Capture the cell that displays the provided text and extract its [X, Y] central coordinate. 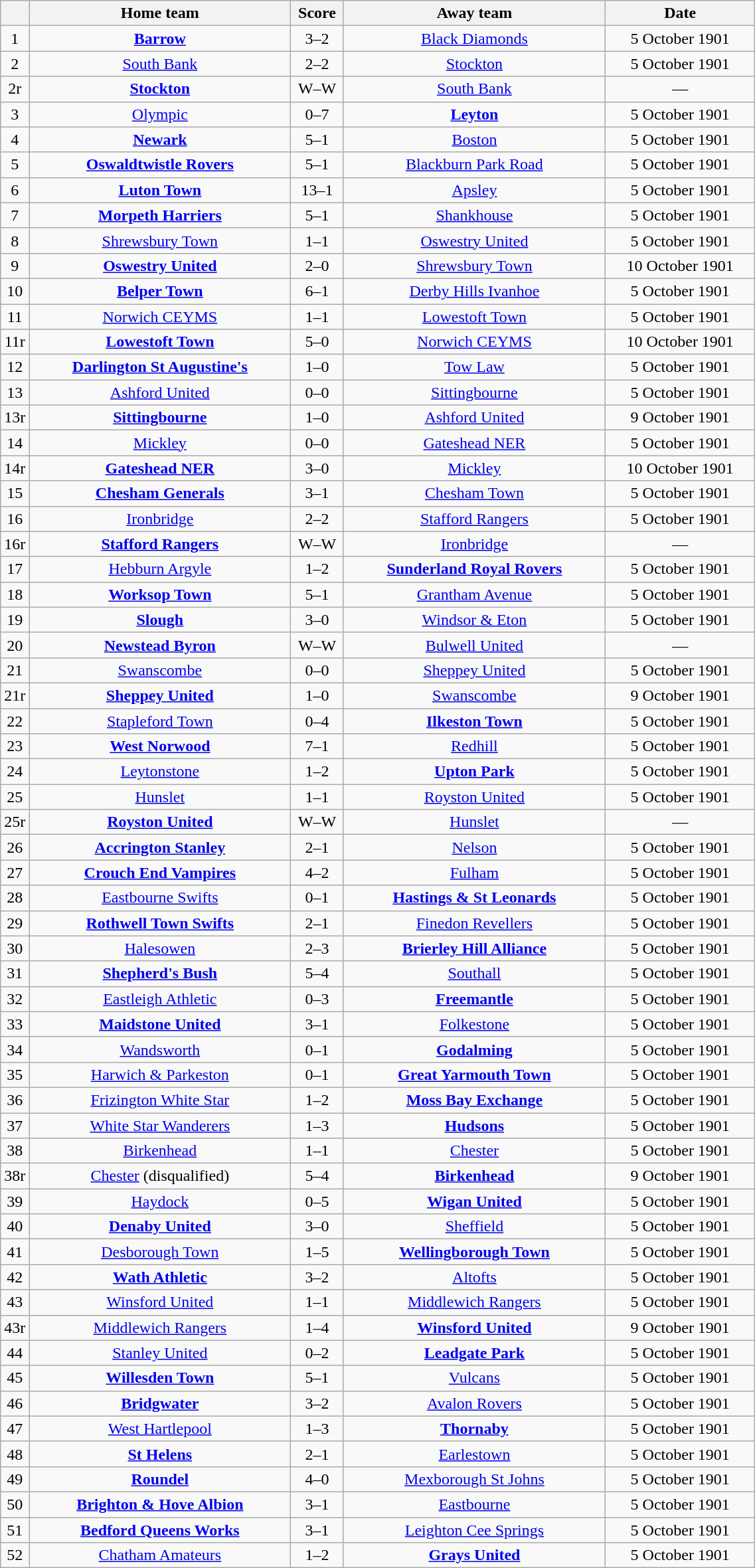
44 [15, 1353]
38 [15, 1151]
Hastings & St Leonards [474, 898]
1 [15, 39]
28 [15, 898]
47 [15, 1429]
Crouch End Vampires [160, 873]
Eastbourne [474, 1504]
15 [15, 493]
Morpeth Harriers [160, 215]
Sunderland Royal Rovers [474, 569]
25 [15, 797]
4–2 [317, 873]
1–5 [317, 1252]
Mexborough St Johns [474, 1479]
Desborough Town [160, 1252]
Haydock [160, 1201]
38r [15, 1176]
Rothwell Town Swifts [160, 923]
31 [15, 974]
12 [15, 367]
5 [15, 165]
Bridgwater [160, 1403]
Maidstone United [160, 1024]
West Hartlepool [160, 1429]
5–0 [317, 342]
Wath Athletic [160, 1277]
16r [15, 544]
Altofts [474, 1277]
21r [15, 695]
3 [15, 114]
Newark [160, 139]
St Helens [160, 1454]
20 [15, 645]
Leighton Cee Springs [474, 1529]
Vulcans [474, 1378]
Great Yarmouth Town [474, 1075]
Frizington White Star [160, 1100]
11 [15, 317]
18 [15, 594]
33 [15, 1024]
Apsley [474, 190]
Bulwell United [474, 645]
32 [15, 999]
Wandsworth [160, 1049]
Slough [160, 620]
Accrington Stanley [160, 847]
Brierley Hill Alliance [474, 948]
30 [15, 948]
16 [15, 519]
Brighton & Hove Albion [160, 1504]
Fulham [474, 873]
0–4 [317, 721]
2–3 [317, 948]
Freemantle [474, 999]
Belper Town [160, 291]
Date [680, 13]
Chester [474, 1151]
1–4 [317, 1328]
Sheffield [474, 1227]
11r [15, 342]
49 [15, 1479]
42 [15, 1277]
2 [15, 64]
Oswaldtwistle Rovers [160, 165]
Finedon Revellers [474, 923]
Olympic [160, 114]
White Star Wanderers [160, 1126]
Newstead Byron [160, 645]
Darlington St Augustine's [160, 367]
Away team [474, 13]
Shankhouse [474, 215]
21 [15, 670]
13r [15, 418]
Chesham Generals [160, 493]
Redhill [474, 746]
Avalon Rovers [474, 1403]
Folkestone [474, 1024]
36 [15, 1100]
Hebburn Argyle [160, 569]
17 [15, 569]
Bedford Queens Works [160, 1529]
29 [15, 923]
Shepherd's Bush [160, 974]
Blackburn Park Road [474, 165]
46 [15, 1403]
43r [15, 1328]
8 [15, 240]
39 [15, 1201]
Chatham Amateurs [160, 1555]
25r [15, 822]
Leytonstone [160, 772]
Earlestown [474, 1454]
Chester (disqualified) [160, 1176]
2r [15, 89]
4–0 [317, 1479]
Worksop Town [160, 594]
Nelson [474, 847]
Roundel [160, 1479]
0–2 [317, 1353]
Chesham Town [474, 493]
43 [15, 1302]
Barrow [160, 39]
Moss Bay Exchange [474, 1100]
0–5 [317, 1201]
Boston [474, 139]
10 [15, 291]
Ilkeston Town [474, 721]
50 [15, 1504]
14r [15, 468]
Leadgate Park [474, 1353]
4 [15, 139]
Thornaby [474, 1429]
Harwich & Parkeston [160, 1075]
Wigan United [474, 1201]
Godalming [474, 1049]
Southall [474, 974]
34 [15, 1049]
6 [15, 190]
Score [317, 13]
0–7 [317, 114]
51 [15, 1529]
26 [15, 847]
37 [15, 1126]
Derby Hills Ivanhoe [474, 291]
9 [15, 266]
2–0 [317, 266]
24 [15, 772]
0–3 [317, 999]
Windsor & Eton [474, 620]
Home team [160, 13]
Leyton [474, 114]
Tow Law [474, 367]
Luton Town [160, 190]
45 [15, 1378]
Hudsons [474, 1126]
41 [15, 1252]
Eastbourne Swifts [160, 898]
Eastleigh Athletic [160, 999]
7–1 [317, 746]
Upton Park [474, 772]
Denaby United [160, 1227]
13–1 [317, 190]
Willesden Town [160, 1378]
19 [15, 620]
Grantham Avenue [474, 594]
35 [15, 1075]
West Norwood [160, 746]
Stapleford Town [160, 721]
27 [15, 873]
Halesowen [160, 948]
7 [15, 215]
Black Diamonds [474, 39]
13 [15, 392]
52 [15, 1555]
Grays United [474, 1555]
Stanley United [160, 1353]
23 [15, 746]
14 [15, 443]
48 [15, 1454]
22 [15, 721]
Wellingborough Town [474, 1252]
6–1 [317, 291]
40 [15, 1227]
